From the cell containing the given text, extract its center point as [x, y] coordinate. 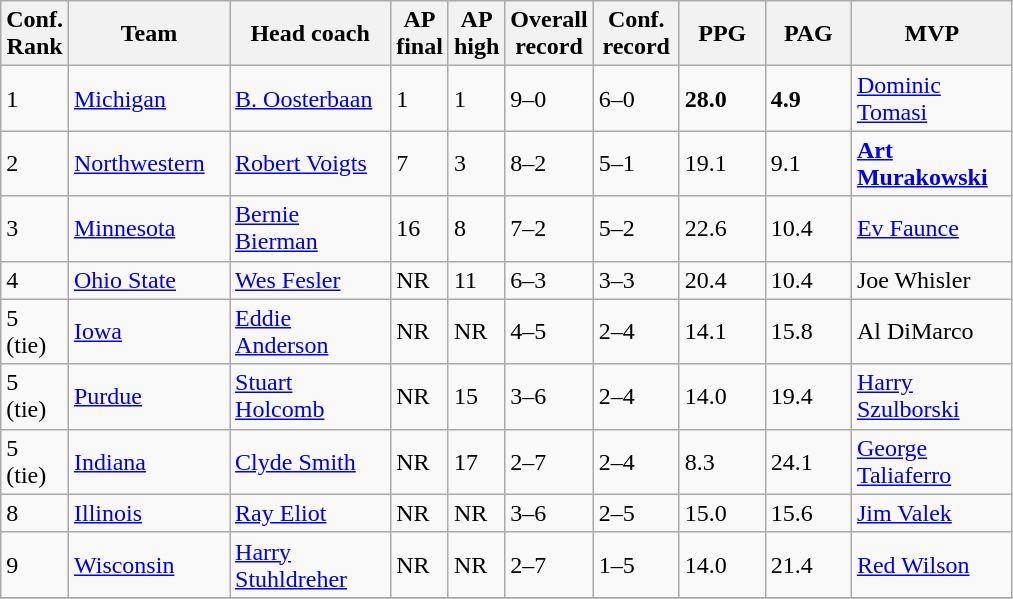
Team [148, 34]
Harry Stuhldreher [310, 564]
Eddie Anderson [310, 332]
22.6 [722, 228]
Jim Valek [932, 513]
7–2 [549, 228]
19.4 [808, 396]
Conf. record [636, 34]
AP high [476, 34]
Wes Fesler [310, 280]
20.4 [722, 280]
5–2 [636, 228]
9.1 [808, 164]
16 [420, 228]
3–3 [636, 280]
B. Oosterbaan [310, 98]
14.1 [722, 332]
9 [35, 564]
11 [476, 280]
7 [420, 164]
Overall record [549, 34]
Dominic Tomasi [932, 98]
24.1 [808, 462]
Iowa [148, 332]
Head coach [310, 34]
Indiana [148, 462]
2 [35, 164]
15.0 [722, 513]
15.6 [808, 513]
4–5 [549, 332]
Harry Szulborski [932, 396]
8.3 [722, 462]
6–0 [636, 98]
Al DiMarco [932, 332]
Stuart Holcomb [310, 396]
6–3 [549, 280]
1–5 [636, 564]
Robert Voigts [310, 164]
Conf. Rank [35, 34]
Bernie Bierman [310, 228]
19.1 [722, 164]
9–0 [549, 98]
Red Wilson [932, 564]
AP final [420, 34]
15.8 [808, 332]
17 [476, 462]
5–1 [636, 164]
4.9 [808, 98]
Clyde Smith [310, 462]
Joe Whisler [932, 280]
Minnesota [148, 228]
PAG [808, 34]
Purdue [148, 396]
Ev Faunce [932, 228]
Ray Eliot [310, 513]
Ohio State [148, 280]
PPG [722, 34]
Illinois [148, 513]
21.4 [808, 564]
8–2 [549, 164]
28.0 [722, 98]
2–5 [636, 513]
Northwestern [148, 164]
Art Murakowski [932, 164]
Wisconsin [148, 564]
15 [476, 396]
Michigan [148, 98]
George Taliaferro [932, 462]
4 [35, 280]
MVP [932, 34]
